Find where the given text appears and provide that cell's center as [X, Y] coordinate. 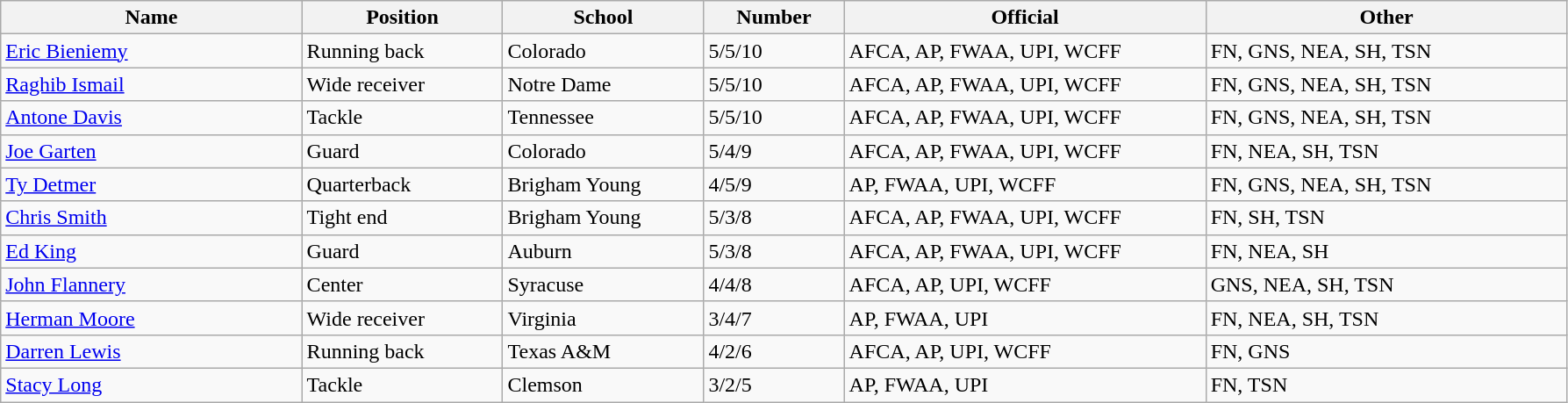
FN, TSN [1386, 385]
GNS, NEA, SH, TSN [1386, 284]
Center [402, 284]
Herman Moore [151, 318]
4/2/6 [774, 351]
Virginia [604, 318]
FN, SH, TSN [1386, 218]
Syracuse [604, 284]
3/4/7 [774, 318]
Quarterback [402, 184]
FN, GNS [1386, 351]
Stacy Long [151, 385]
Darren Lewis [151, 351]
Clemson [604, 385]
School [604, 18]
FN, NEA, SH [1386, 251]
Eric Bieniemy [151, 51]
Tight end [402, 218]
Notre Dame [604, 84]
5/4/9 [774, 151]
4/4/8 [774, 284]
AP, FWAA, UPI, WCFF [1025, 184]
Ty Detmer [151, 184]
Official [1025, 18]
Other [1386, 18]
4/5/9 [774, 184]
Joe Garten [151, 151]
Number [774, 18]
Raghib Ismail [151, 84]
Antone Davis [151, 118]
Tennessee [604, 118]
3/2/5 [774, 385]
Name [151, 18]
John Flannery [151, 284]
Texas A&M [604, 351]
Chris Smith [151, 218]
Ed King [151, 251]
Position [402, 18]
Auburn [604, 251]
